Provide the [x, y] coordinate of the cell's center where the given text is located.  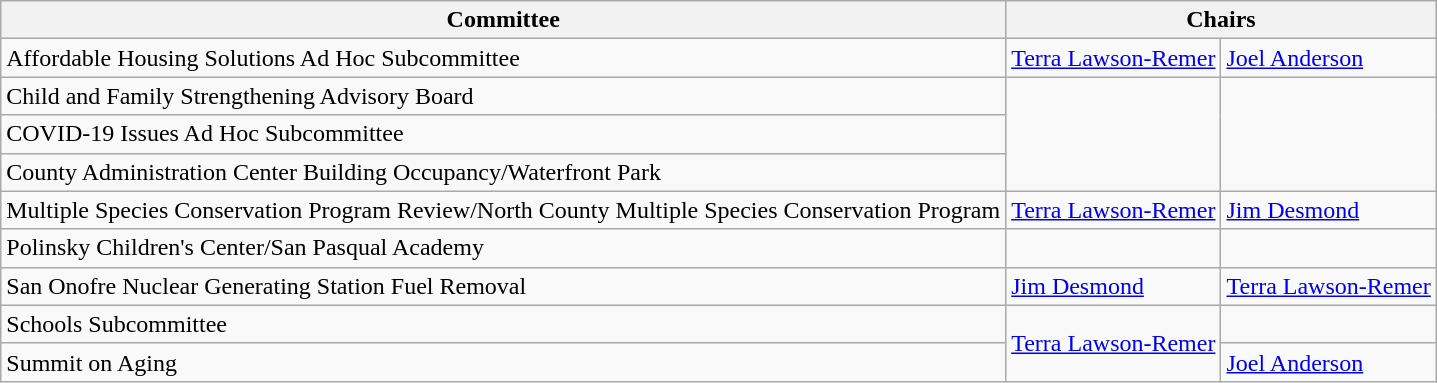
Schools Subcommittee [504, 324]
COVID-19 Issues Ad Hoc Subcommittee [504, 134]
Committee [504, 20]
Child and Family Strengthening Advisory Board [504, 96]
Chairs [1222, 20]
Affordable Housing Solutions Ad Hoc Subcommittee [504, 58]
Polinsky Children's Center/San Pasqual Academy [504, 248]
Summit on Aging [504, 362]
Multiple Species Conservation Program Review/North County Multiple Species Conservation Program [504, 210]
County Administration Center Building Occupancy/Waterfront Park [504, 172]
San Onofre Nuclear Generating Station Fuel Removal [504, 286]
